Locate the cell with the specified text and output its [X, Y] center coordinate. 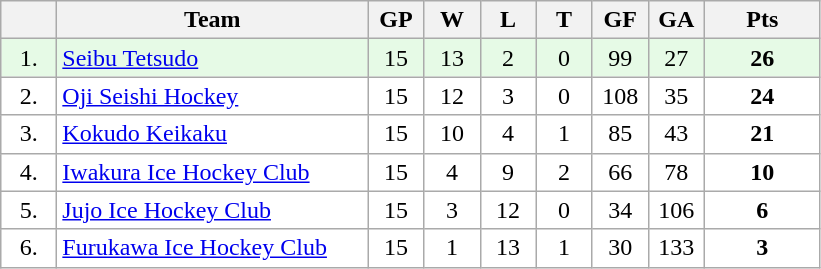
43 [676, 134]
2. [29, 96]
85 [620, 134]
108 [620, 96]
GF [620, 20]
34 [620, 210]
133 [676, 248]
9 [508, 172]
3. [29, 134]
T [564, 20]
106 [676, 210]
Jujo Ice Hockey Club [212, 210]
GA [676, 20]
66 [620, 172]
GP [396, 20]
5. [29, 210]
1. [29, 58]
W [452, 20]
Furukawa Ice Hockey Club [212, 248]
Seibu Tetsudo [212, 58]
26 [762, 58]
Team [212, 20]
Iwakura Ice Hockey Club [212, 172]
27 [676, 58]
35 [676, 96]
Pts [762, 20]
78 [676, 172]
6. [29, 248]
6 [762, 210]
24 [762, 96]
4. [29, 172]
99 [620, 58]
Oji Seishi Hockey [212, 96]
21 [762, 134]
Kokudo Keikaku [212, 134]
L [508, 20]
30 [620, 248]
